Search for the cell housing the specified text and yield its (x, y) center coordinate. 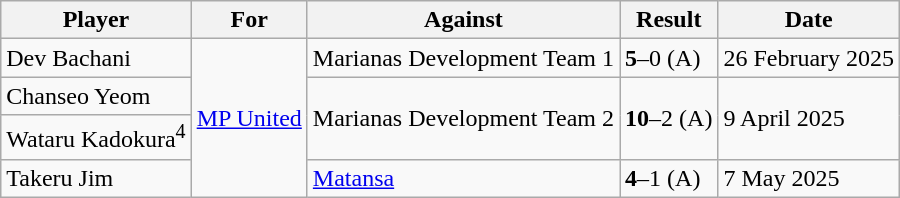
Marianas Development Team 2 (463, 118)
Player (96, 20)
10–2 (A) (669, 118)
5–0 (A) (669, 58)
Wataru Kadokura4 (96, 138)
Chanseo Yeom (96, 96)
Takeru Jim (96, 178)
Result (669, 20)
Dev Bachani (96, 58)
MP United (249, 118)
Marianas Development Team 1 (463, 58)
26 February 2025 (809, 58)
Date (809, 20)
7 May 2025 (809, 178)
Against (463, 20)
For (249, 20)
4–1 (A) (669, 178)
9 April 2025 (809, 118)
Matansa (463, 178)
